Pinpoint the cell where the given text exists, returning its [X, Y] midpoint coordinate. 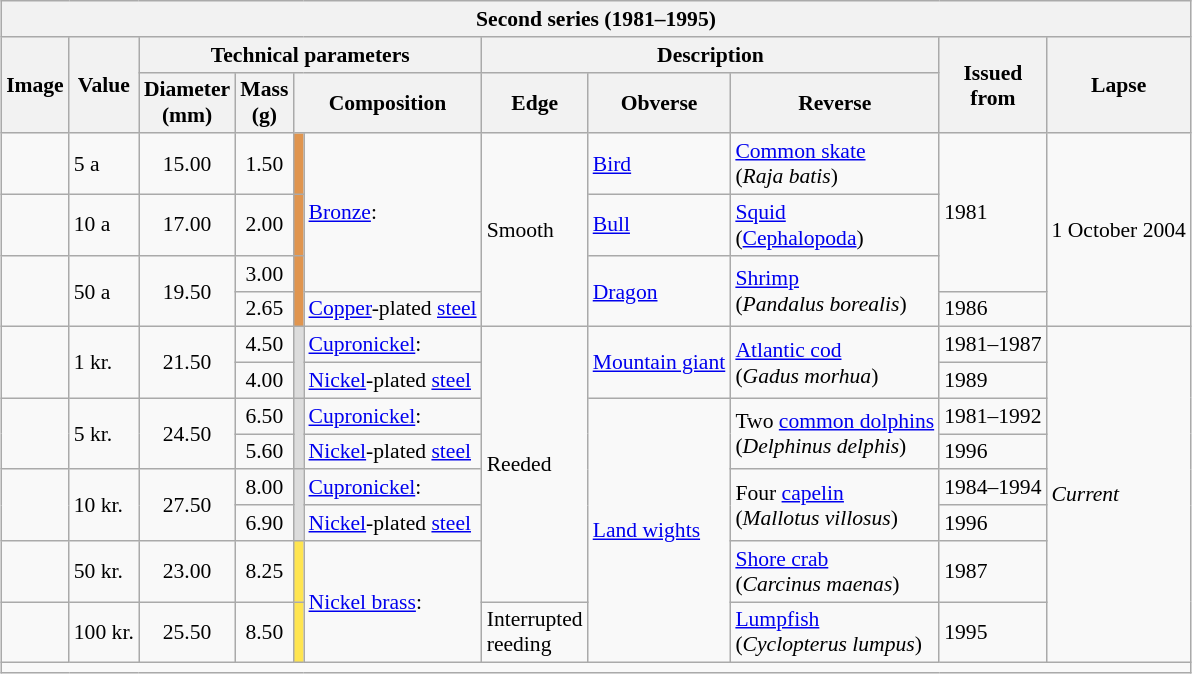
Second series (1981–1995) [596, 19]
25.50 [187, 632]
Issuedfrom [992, 84]
23.00 [187, 570]
Mass(g) [264, 102]
1989 [992, 380]
50 a [104, 290]
2.65 [264, 309]
Bird [660, 164]
5 kr. [104, 434]
Bronze: [393, 212]
27.50 [187, 504]
4.00 [264, 380]
50 kr. [104, 570]
100 kr. [104, 632]
Lapse [1118, 84]
1995 [992, 632]
Current [1118, 495]
2.00 [264, 224]
19.50 [187, 290]
Diameter(mm) [187, 102]
1.50 [264, 164]
1987 [992, 570]
Technical parameters [310, 54]
Squid(Cephalopoda) [834, 224]
5.60 [264, 452]
Shrimp(Pandalus borealis) [834, 290]
21.50 [187, 362]
Mountain giant [660, 362]
Common skate(Raja batis) [834, 164]
1 kr. [104, 362]
8.25 [264, 570]
Atlantic cod(Gadus morhua) [834, 362]
24.50 [187, 434]
1981–1987 [992, 345]
6.90 [264, 523]
Shore crab(Carcinus maenas) [834, 570]
Interruptedreeding [535, 632]
Copper-plated steel [393, 309]
Description [711, 54]
1 October 2004 [1118, 230]
Composition [387, 102]
5 a [104, 164]
Bull [660, 224]
8.00 [264, 487]
3.00 [264, 273]
6.50 [264, 416]
Two common dolphins(Delphinus delphis) [834, 434]
17.00 [187, 224]
1981–1992 [992, 416]
1984–1994 [992, 487]
Lumpfish(Cyclopterus lumpus) [834, 632]
Four capelin(Mallotus villosus) [834, 504]
Land wights [660, 530]
Reeded [535, 464]
Smooth [535, 230]
Value [104, 84]
Image [35, 84]
10 a [104, 224]
Edge [535, 102]
Nickel brass: [393, 601]
4.50 [264, 345]
15.00 [187, 164]
8.50 [264, 632]
Obverse [660, 102]
Reverse [834, 102]
10 kr. [104, 504]
1986 [992, 309]
Dragon [660, 290]
1981 [992, 212]
